Output the (x, y) coordinate of the center of the cell containing the given text.  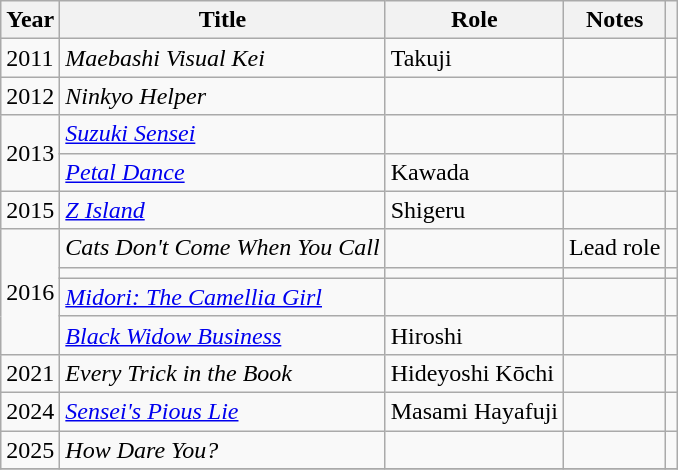
Title (222, 20)
2024 (30, 411)
Ninkyo Helper (222, 96)
Year (30, 20)
2015 (30, 210)
2012 (30, 96)
2025 (30, 449)
Cats Don't Come When You Call (222, 248)
Every Trick in the Book (222, 373)
2021 (30, 373)
How Dare You? (222, 449)
Kawada (474, 172)
2013 (30, 153)
Hiroshi (474, 335)
Role (474, 20)
Maebashi Visual Kei (222, 58)
2016 (30, 292)
Sensei's Pious Lie (222, 411)
Masami Hayafuji (474, 411)
Hideyoshi Kōchi (474, 373)
Notes (615, 20)
Shigeru (474, 210)
Z Island (222, 210)
2011 (30, 58)
Black Widow Business (222, 335)
Takuji (474, 58)
Suzuki Sensei (222, 134)
Petal Dance (222, 172)
Lead role (615, 248)
Midori: The Camellia Girl (222, 297)
